Provide the [x, y] coordinate of the cell's center where the given text is located.  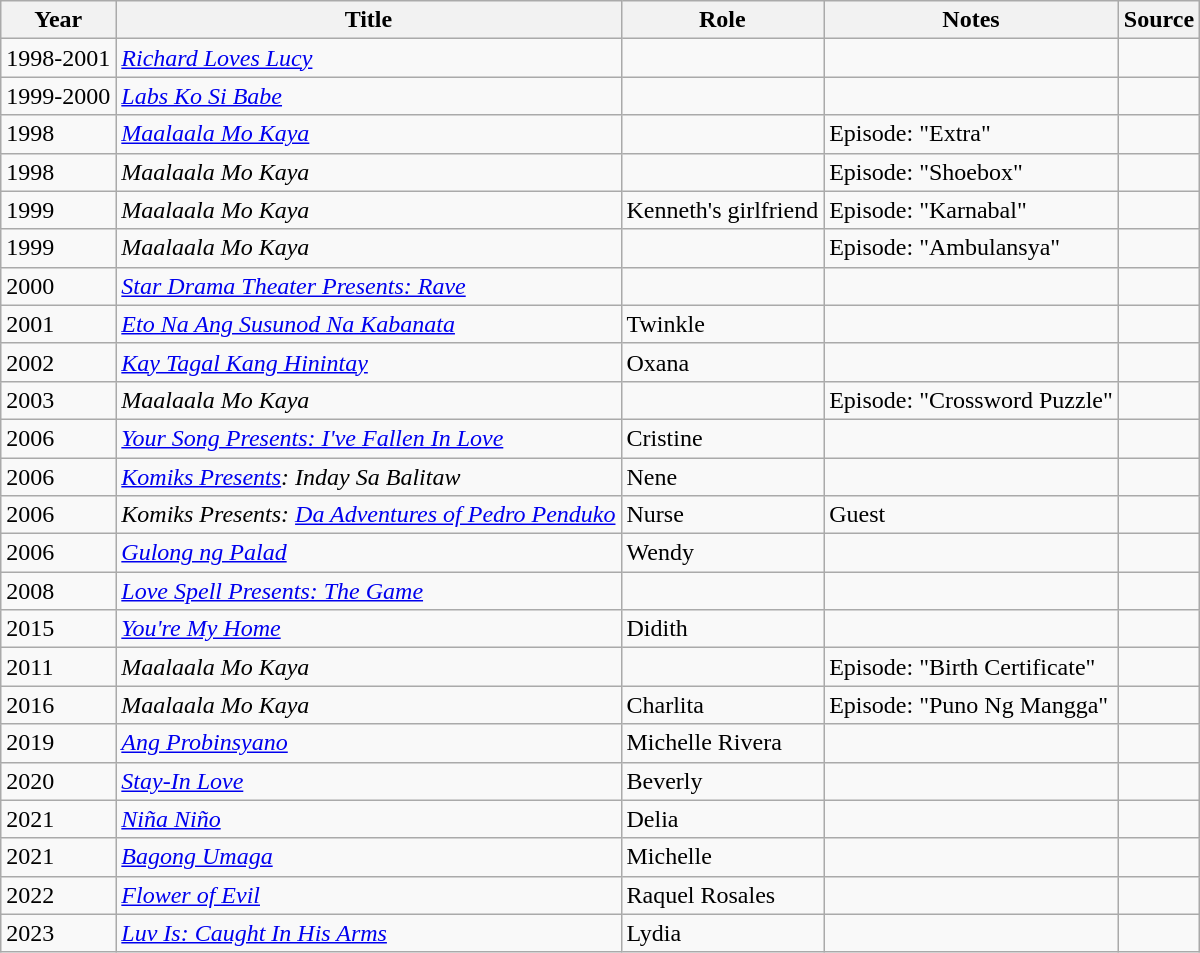
Cristine [722, 438]
Episode: "Karnabal" [972, 210]
2008 [58, 591]
Luv Is: Caught In His Arms [368, 933]
Twinkle [722, 324]
2002 [58, 362]
Wendy [722, 553]
Komiks Presents: Da Adventures of Pedro Penduko [368, 515]
2011 [58, 667]
1999-2000 [58, 96]
Role [722, 20]
Episode: "Crossword Puzzle" [972, 400]
Komiks Presents: Inday Sa Balitaw [368, 477]
You're My Home [368, 629]
2020 [58, 781]
Episode: "Ambulansya" [972, 248]
Guest [972, 515]
Kay Tagal Kang Hinintay [368, 362]
Niña Niño [368, 819]
Your Song Presents: I've Fallen In Love [368, 438]
Michelle [722, 857]
2003 [58, 400]
Source [1158, 20]
2022 [58, 895]
2001 [58, 324]
2023 [58, 933]
Stay-In Love [368, 781]
Nurse [722, 515]
Gulong ng Palad [368, 553]
Episode: "Puno Ng Mangga" [972, 705]
Richard Loves Lucy [368, 58]
Bagong Umaga [368, 857]
Episode: "Extra" [972, 134]
Labs Ko Si Babe [368, 96]
Nene [722, 477]
Eto Na Ang Susunod Na Kabanata [368, 324]
Episode: "Birth Certificate" [972, 667]
Raquel Rosales [722, 895]
2019 [58, 743]
Flower of Evil [368, 895]
Michelle Rivera [722, 743]
Kenneth's girlfriend [722, 210]
Love Spell Presents: The Game [368, 591]
2000 [58, 286]
Ang Probinsyano [368, 743]
2016 [58, 705]
Year [58, 20]
Beverly [722, 781]
Episode: "Shoebox" [972, 172]
Delia [722, 819]
Star Drama Theater Presents: Rave [368, 286]
1998-2001 [58, 58]
Title [368, 20]
Lydia [722, 933]
2015 [58, 629]
Oxana [722, 362]
Didith [722, 629]
Notes [972, 20]
Charlita [722, 705]
